Find where the given text appears and provide that cell's center as [x, y] coordinate. 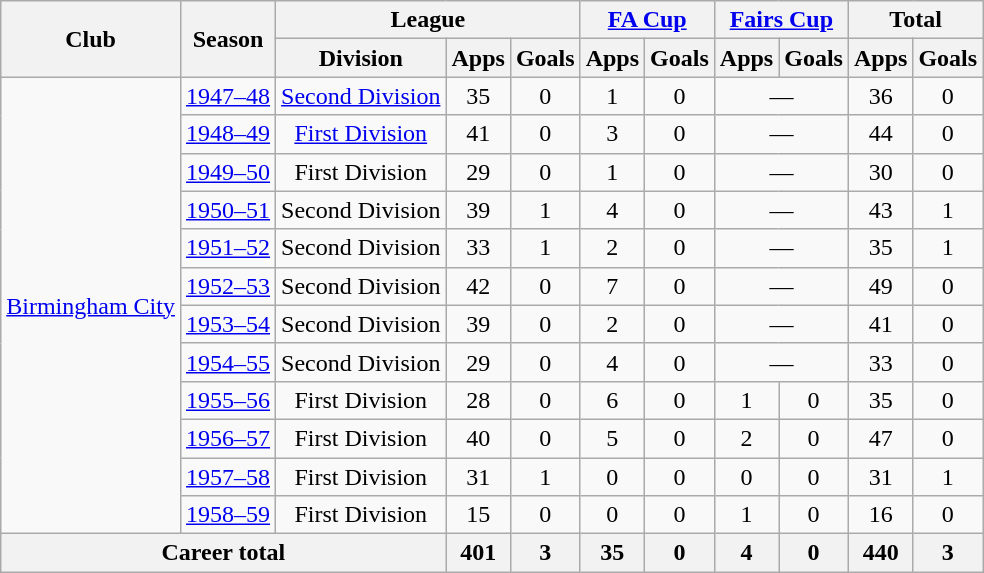
1957–58 [228, 477]
Division [361, 58]
47 [880, 438]
440 [880, 553]
43 [880, 210]
Club [91, 39]
6 [612, 400]
42 [478, 286]
1949–50 [228, 172]
7 [612, 286]
1954–55 [228, 362]
44 [880, 134]
30 [880, 172]
League [428, 20]
1950–51 [228, 210]
Total [915, 20]
Fairs Cup [781, 20]
28 [478, 400]
5 [612, 438]
FA Cup [647, 20]
Career total [224, 553]
1955–56 [228, 400]
16 [880, 515]
1948–49 [228, 134]
1956–57 [228, 438]
1947–48 [228, 96]
49 [880, 286]
Birmingham City [91, 306]
1953–54 [228, 324]
1952–53 [228, 286]
1958–59 [228, 515]
40 [478, 438]
401 [478, 553]
36 [880, 96]
1951–52 [228, 248]
Season [228, 39]
15 [478, 515]
